Capture the cell that displays the provided text and extract its (x, y) central coordinate. 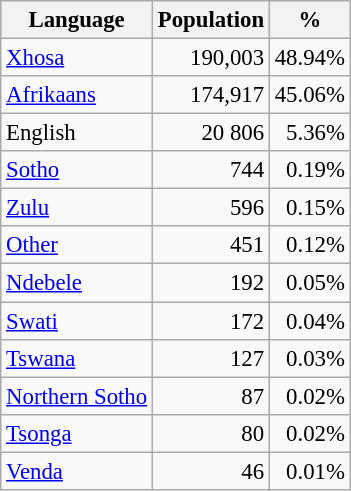
45.06% (310, 95)
0.15% (310, 208)
192 (210, 283)
744 (210, 170)
46 (210, 471)
172 (210, 321)
English (77, 133)
Population (210, 20)
Northern Sotho (77, 396)
0.12% (310, 245)
20 806 (210, 133)
5.36% (310, 133)
Swati (77, 321)
Zulu (77, 208)
596 (210, 208)
% (310, 20)
0.03% (310, 358)
0.04% (310, 321)
48.94% (310, 58)
Language (77, 20)
127 (210, 358)
Ndebele (77, 283)
0.05% (310, 283)
Xhosa (77, 58)
Sotho (77, 170)
190,003 (210, 58)
Tsonga (77, 433)
Other (77, 245)
Venda (77, 471)
0.19% (310, 170)
451 (210, 245)
Tswana (77, 358)
174,917 (210, 95)
80 (210, 433)
Afrikaans (77, 95)
87 (210, 396)
0.01% (310, 471)
